Locate the cell with the specified text and output its [x, y] center coordinate. 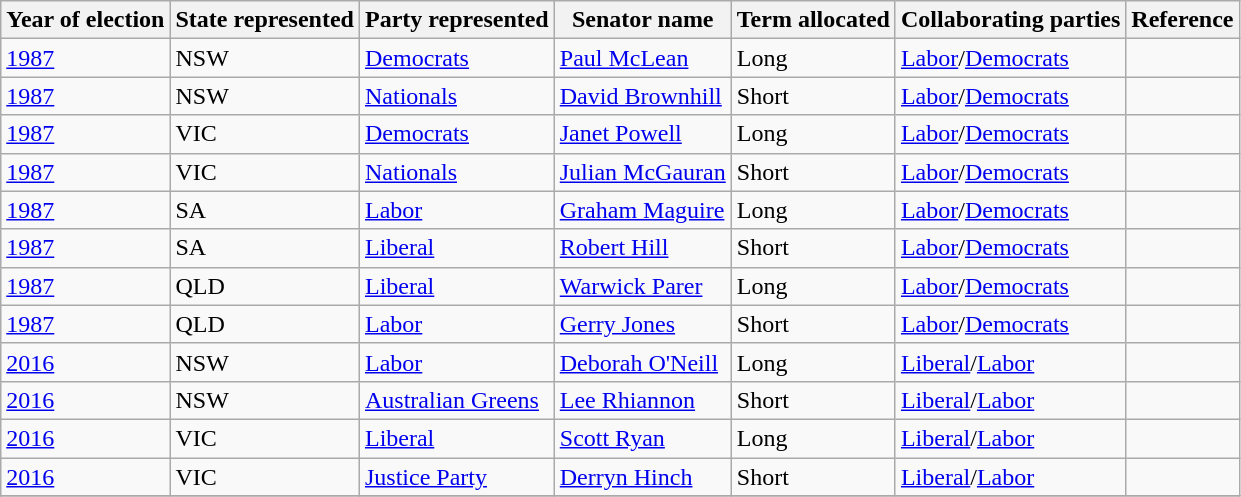
Derryn Hinch [642, 477]
Collaborating parties [1010, 20]
Party represented [456, 20]
Scott Ryan [642, 438]
Graham Maguire [642, 210]
Justice Party [456, 477]
David Brownhill [642, 96]
Julian McGauran [642, 172]
Paul McLean [642, 58]
Year of election [86, 20]
State represented [264, 20]
Term allocated [813, 20]
Gerry Jones [642, 324]
Reference [1182, 20]
Australian Greens [456, 400]
Lee Rhiannon [642, 400]
Deborah O'Neill [642, 362]
Warwick Parer [642, 286]
Senator name [642, 20]
Robert Hill [642, 248]
Janet Powell [642, 134]
